Provide the [X, Y] coordinate of the cell's center where the given text is located.  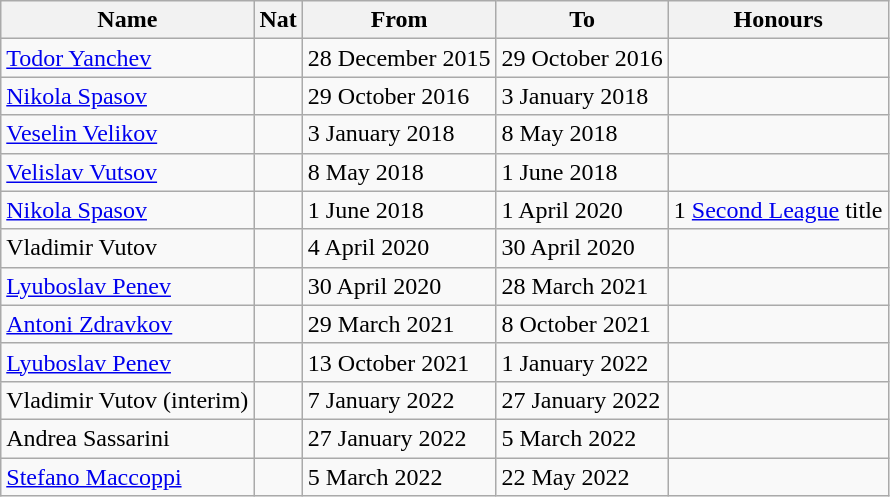
29 March 2021 [399, 324]
Andrea Sassarini [128, 438]
13 October 2021 [399, 362]
7 January 2022 [399, 400]
Velislav Vutsov [128, 172]
Todor Yanchev [128, 58]
Honours [778, 20]
Nat [278, 20]
28 March 2021 [582, 286]
1 April 2020 [582, 210]
Vladimir Vutov (interim) [128, 400]
1 Second League title [778, 210]
4 April 2020 [399, 248]
Veselin Velikov [128, 134]
1 January 2022 [582, 362]
Stefano Maccoppi [128, 477]
From [399, 20]
Vladimir Vutov [128, 248]
Name [128, 20]
To [582, 20]
28 December 2015 [399, 58]
8 October 2021 [582, 324]
22 May 2022 [582, 477]
Antoni Zdravkov [128, 324]
